Return the [X, Y] coordinate for the center point of the cell that contains the specified text.  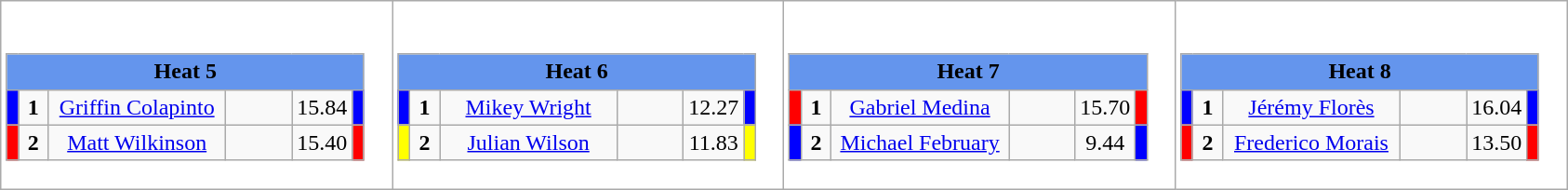
Michael February [921, 142]
13.50 [1497, 142]
11.83 [714, 142]
15.70 [1105, 107]
9.44 [1105, 142]
15.84 [322, 107]
Heat 8 1 Jérémy Florès 16.04 2 Frederico Morais 13.50 [1371, 95]
Heat 7 1 Gabriel Medina 15.70 2 Michael February 9.44 [980, 95]
Heat 7 [968, 72]
Matt Wilkinson [138, 142]
Mikey Wright [528, 107]
16.04 [1497, 107]
Jérémy Florès [1311, 107]
12.27 [714, 107]
Heat 5 1 Griffin Colapinto 15.84 2 Matt Wilkinson 15.40 [197, 95]
15.40 [322, 142]
Heat 6 [577, 72]
Griffin Colapinto [138, 107]
Heat 6 1 Mikey Wright 12.27 2 Julian Wilson 11.83 [588, 95]
Heat 5 [185, 72]
Heat 8 [1360, 72]
Frederico Morais [1311, 142]
Julian Wilson [528, 142]
Gabriel Medina [921, 107]
